Pinpoint the cell where the given text exists, returning its [x, y] midpoint coordinate. 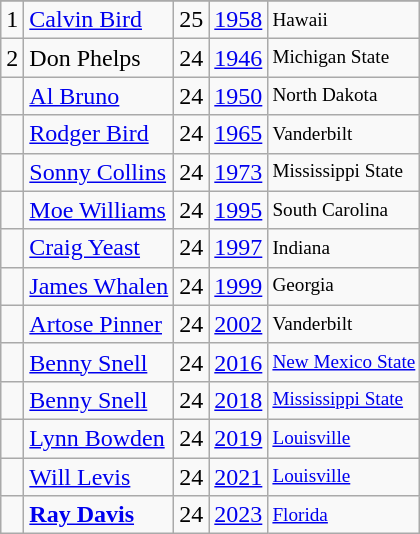
1 [12, 20]
1950 [238, 96]
Will Levis [99, 477]
Moe Williams [99, 210]
Sonny Collins [99, 172]
1999 [238, 286]
New Mexico State [344, 362]
1997 [238, 248]
1965 [238, 134]
Lynn Bowden [99, 438]
South Carolina [344, 210]
1958 [238, 20]
2021 [238, 477]
Artose Pinner [99, 324]
Hawaii [344, 20]
25 [192, 20]
Craig Yeast [99, 248]
Don Phelps [99, 58]
1995 [238, 210]
James Whalen [99, 286]
North Dakota [344, 96]
2019 [238, 438]
Florida [344, 515]
2002 [238, 324]
Al Bruno [99, 96]
1973 [238, 172]
Georgia [344, 286]
2 [12, 58]
2018 [238, 400]
Michigan State [344, 58]
Rodger Bird [99, 134]
1946 [238, 58]
2023 [238, 515]
2016 [238, 362]
Calvin Bird [99, 20]
Indiana [344, 248]
Ray Davis [99, 515]
